Find where the given text appears and provide that cell's center as [x, y] coordinate. 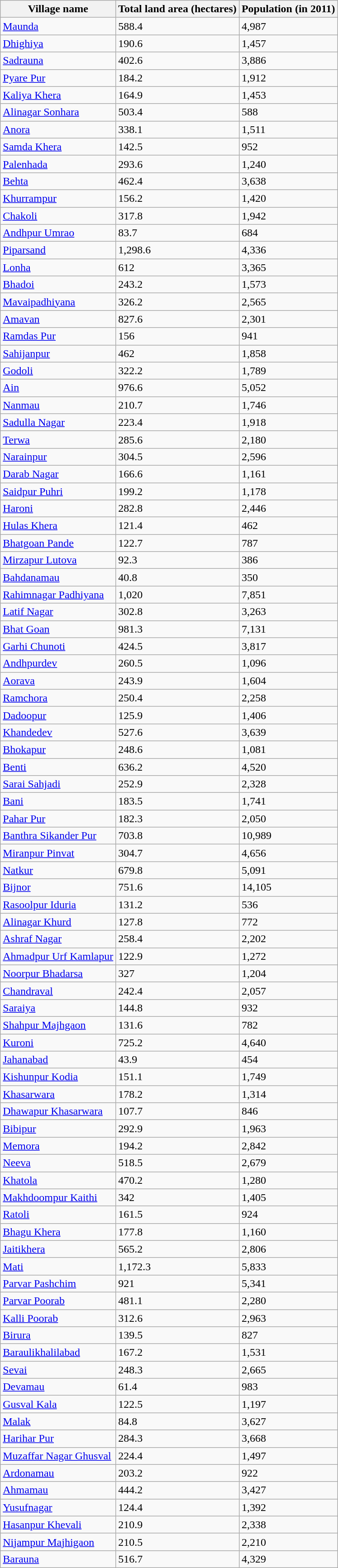
1,020 [177, 595]
Hulas Khera [58, 526]
322.2 [177, 371]
2,679 [288, 1163]
Nanmau [58, 405]
40.8 [177, 577]
Mavaipadhiyana [58, 302]
1,963 [288, 1129]
3,638 [288, 181]
Birura [58, 1335]
922 [288, 1473]
1,573 [288, 285]
84.8 [177, 1421]
292.9 [177, 1129]
1,172.3 [177, 1266]
Bijnor [58, 887]
2,842 [288, 1146]
386 [288, 560]
1,314 [288, 1094]
121.4 [177, 526]
3,263 [288, 612]
1,197 [288, 1404]
Alinagar Sonhara [58, 112]
Bhagu Khera [58, 1232]
4,336 [288, 250]
Neeva [58, 1163]
Ain [58, 388]
Pahar Pur [58, 819]
Darab Nagar [58, 474]
Andhpurdev [58, 663]
Lonha [58, 267]
1,420 [288, 198]
Bani [58, 801]
Pyare Pur [58, 78]
122.7 [177, 543]
194.2 [177, 1146]
Noorpur Bhadarsa [58, 973]
304.5 [177, 457]
224.4 [177, 1456]
Sarai Sahjadi [58, 784]
Muzaffar Nagar Ghusval [58, 1456]
243.9 [177, 681]
127.8 [177, 922]
Anora [58, 129]
703.8 [177, 836]
1,918 [288, 422]
Harihar Pur [58, 1439]
125.9 [177, 715]
Alinagar Khurd [58, 922]
282.8 [177, 509]
Dhawapur Khasarwara [58, 1111]
144.8 [177, 1008]
Samda Khera [58, 147]
Andhpur Umrao [58, 233]
1,096 [288, 663]
122.5 [177, 1404]
92.3 [177, 560]
Khandedev [58, 732]
177.8 [177, 1232]
Nijampur Majhigaon [58, 1542]
Memora [58, 1146]
327 [177, 973]
5,341 [288, 1283]
976.6 [177, 388]
7,851 [288, 595]
Bhatgoan Pande [58, 543]
772 [288, 922]
326.2 [177, 302]
588 [288, 112]
3,627 [288, 1421]
Latif Nagar [58, 612]
2,665 [288, 1370]
2,806 [288, 1249]
Ashraf Nagar [58, 939]
1,942 [288, 216]
1,453 [288, 95]
122.9 [177, 956]
1,280 [288, 1180]
Sadrauna [58, 61]
Bhat Goan [58, 629]
164.9 [177, 95]
139.5 [177, 1335]
Chandraval [58, 991]
131.6 [177, 1025]
Rahimnagar Padhiyana [58, 595]
4,987 [288, 26]
166.6 [177, 474]
156 [177, 336]
1,081 [288, 749]
Total land area (hectares) [177, 9]
Mati [58, 1266]
83.7 [177, 233]
Mirzapur Lutova [58, 560]
Sadulla Nagar [58, 422]
1,240 [288, 164]
190.6 [177, 43]
210.7 [177, 405]
2,050 [288, 819]
Ramdas Pur [58, 336]
2,280 [288, 1301]
260.5 [177, 663]
Shahpur Majhgaon [58, 1025]
1,204 [288, 973]
167.2 [177, 1353]
827.6 [177, 319]
293.6 [177, 164]
Khatola [58, 1180]
Devamau [58, 1387]
284.3 [177, 1439]
1,511 [288, 129]
342 [177, 1197]
1,749 [288, 1077]
Kalli Poorab [58, 1318]
Ratoli [58, 1215]
Ramchora [58, 698]
248.6 [177, 749]
Chakoli [58, 216]
Kaliya Khera [58, 95]
1,160 [288, 1232]
787 [288, 543]
Bhadoi [58, 285]
527.6 [177, 732]
223.4 [177, 422]
565.2 [177, 1249]
1,789 [288, 371]
107.7 [177, 1111]
4,640 [288, 1042]
7,131 [288, 629]
536 [288, 905]
1,604 [288, 681]
Dhighiya [58, 43]
203.2 [177, 1473]
161.5 [177, 1215]
Makhdoompur Kaithi [58, 1197]
2,328 [288, 784]
199.2 [177, 491]
338.1 [177, 129]
Hasanpur Khevali [58, 1525]
2,202 [288, 939]
183.5 [177, 801]
Yusufnagar [58, 1507]
3,668 [288, 1439]
Palenhada [58, 164]
941 [288, 336]
Khasarwara [58, 1094]
Jaitikhera [58, 1249]
Saraiya [58, 1008]
983 [288, 1387]
156.2 [177, 198]
Ahmamau [58, 1490]
462.4 [177, 181]
142.5 [177, 147]
Khurrampur [58, 198]
Narainpur [58, 457]
258.4 [177, 939]
1,497 [288, 1456]
Terwa [58, 439]
5,833 [288, 1266]
Maunda [58, 26]
751.6 [177, 887]
Saidpur Puhri [58, 491]
3,365 [288, 267]
454 [288, 1060]
124.4 [177, 1507]
846 [288, 1111]
151.1 [177, 1077]
Barauna [58, 1559]
250.4 [177, 698]
Ardonamau [58, 1473]
Rasoolpur Iduria [58, 905]
Village name [58, 9]
Miranpur Pinvat [58, 853]
Haroni [58, 509]
4,520 [288, 767]
1,272 [288, 956]
Parvar Poorab [58, 1301]
10,989 [288, 836]
242.4 [177, 991]
61.4 [177, 1387]
1,741 [288, 801]
131.2 [177, 905]
2,210 [288, 1542]
248.3 [177, 1370]
182.3 [177, 819]
285.6 [177, 439]
350 [288, 577]
Malak [58, 1421]
1,457 [288, 43]
Kishunpur Kodia [58, 1077]
516.7 [177, 1559]
Amavan [58, 319]
243.2 [177, 285]
2,258 [288, 698]
Behta [58, 181]
952 [288, 147]
444.2 [177, 1490]
Sahijanpur [58, 353]
827 [288, 1335]
3,427 [288, 1490]
Baraulikhalilabad [58, 1353]
184.2 [177, 78]
Ahmadpur Urf Kamlapur [58, 956]
4,656 [288, 853]
302.8 [177, 612]
Population (in 2011) [288, 9]
312.6 [177, 1318]
5,052 [288, 388]
Benti [58, 767]
1,405 [288, 1197]
1,406 [288, 715]
2,565 [288, 302]
725.2 [177, 1042]
981.3 [177, 629]
Dadoopur [58, 715]
Sevai [58, 1370]
3,639 [288, 732]
684 [288, 233]
Bahdanamau [58, 577]
2,057 [288, 991]
Godoli [58, 371]
1,178 [288, 491]
932 [288, 1008]
424.5 [177, 646]
470.2 [177, 1180]
1,298.6 [177, 250]
2,446 [288, 509]
924 [288, 1215]
1,392 [288, 1507]
Kuroni [58, 1042]
3,817 [288, 646]
921 [177, 1283]
636.2 [177, 767]
210.9 [177, 1525]
Banthra Sikander Pur [58, 836]
518.5 [177, 1163]
5,091 [288, 870]
2,596 [288, 457]
2,963 [288, 1318]
1,858 [288, 353]
178.2 [177, 1094]
1,531 [288, 1353]
402.6 [177, 61]
679.8 [177, 870]
3,886 [288, 61]
252.9 [177, 784]
Jahanabad [58, 1060]
Parvar Pashchim [58, 1283]
304.7 [177, 853]
210.5 [177, 1542]
Piparsand [58, 250]
Aorava [58, 681]
Bhokapur [58, 749]
481.1 [177, 1301]
782 [288, 1025]
1,746 [288, 405]
43.9 [177, 1060]
Natkur [58, 870]
588.4 [177, 26]
Gusval Kala [58, 1404]
2,180 [288, 439]
1,912 [288, 78]
2,338 [288, 1525]
Bibipur [58, 1129]
612 [177, 267]
317.8 [177, 216]
14,105 [288, 887]
503.4 [177, 112]
2,301 [288, 319]
4,329 [288, 1559]
1,161 [288, 474]
Garhi Chunoti [58, 646]
